Locate the cell with the specified text and output its (X, Y) center coordinate. 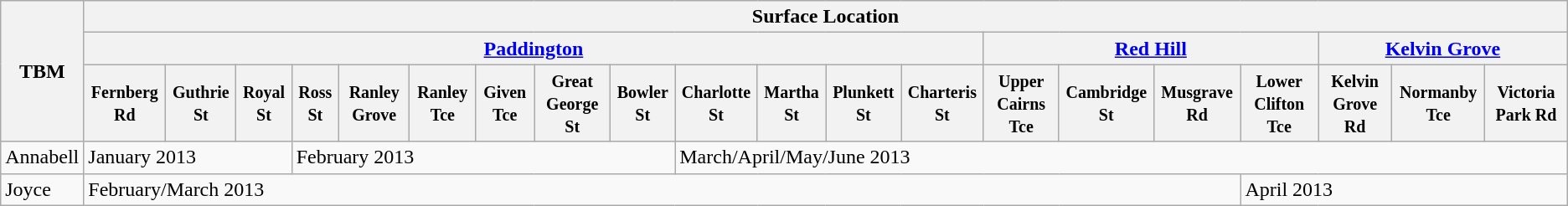
Ranley Grove (374, 103)
Cambridge St (1106, 103)
March/April/May/June 2013 (1122, 157)
Kelvin Grove Rd (1355, 103)
Plunkett St (864, 103)
February/March 2013 (662, 189)
Annabell (42, 157)
Given Tce (505, 103)
January 2013 (188, 157)
Martha St (792, 103)
Normanby Tce (1439, 103)
Paddington (534, 49)
Ranley Tce (442, 103)
Charteris St (942, 103)
Kelvin Grove (1443, 49)
Victoria Park Rd (1526, 103)
Upper Cairns Tce (1021, 103)
Ross St (315, 103)
February 2013 (483, 157)
Bowler St (643, 103)
Surface Location (826, 17)
Royal St (264, 103)
Red Hill (1151, 49)
Musgrave Rd (1197, 103)
Joyce (42, 189)
Charlotte St (716, 103)
Guthrie St (201, 103)
Fernberg Rd (125, 103)
Lower Clifton Tce (1280, 103)
April 2013 (1404, 189)
TBM (42, 71)
Great George St (573, 103)
